Capture the cell that displays the provided text and extract its [X, Y] central coordinate. 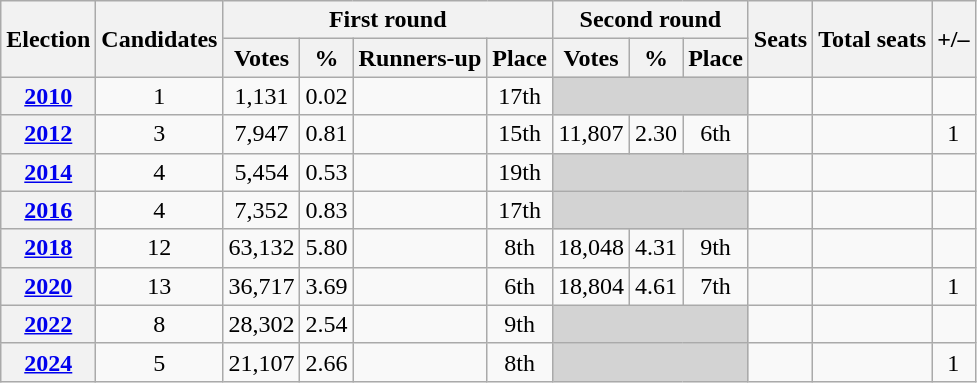
0.81 [326, 134]
3.69 [326, 286]
2024 [48, 362]
4.31 [656, 248]
8 [160, 324]
+/– [954, 39]
36,717 [262, 286]
Election [48, 39]
28,302 [262, 324]
0.83 [326, 210]
63,132 [262, 248]
18,804 [592, 286]
Total seats [872, 39]
5,454 [262, 172]
Runners-up [420, 58]
First round [388, 20]
11,807 [592, 134]
4.61 [656, 286]
2012 [48, 134]
7,947 [262, 134]
5.80 [326, 248]
2010 [48, 96]
2.66 [326, 362]
Second round [651, 20]
2020 [48, 286]
7th [716, 286]
12 [160, 248]
5 [160, 362]
21,107 [262, 362]
0.02 [326, 96]
1,131 [262, 96]
18,048 [592, 248]
2018 [48, 248]
13 [160, 286]
Candidates [160, 39]
3 [160, 134]
15th [520, 134]
2.54 [326, 324]
0.53 [326, 172]
2014 [48, 172]
Seats [780, 39]
2016 [48, 210]
2022 [48, 324]
2.30 [656, 134]
7,352 [262, 210]
19th [520, 172]
